Return the [X, Y] coordinate for the center point of the cell that contains the specified text.  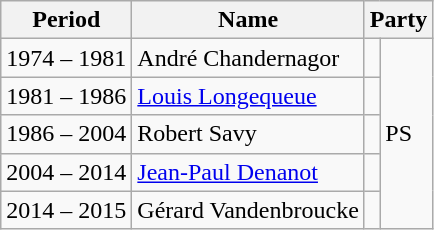
1986 – 2004 [66, 134]
2004 – 2014 [66, 172]
Period [66, 20]
Robert Savy [248, 134]
1974 – 1981 [66, 58]
André Chandernagor [248, 58]
Party [398, 20]
Gérard Vandenbroucke [248, 210]
Name [248, 20]
Louis Longequeue [248, 96]
Jean-Paul Denanot [248, 172]
2014 – 2015 [66, 210]
1981 – 1986 [66, 96]
PS [406, 134]
